Output the [X, Y] coordinate of the center of the cell containing the given text.  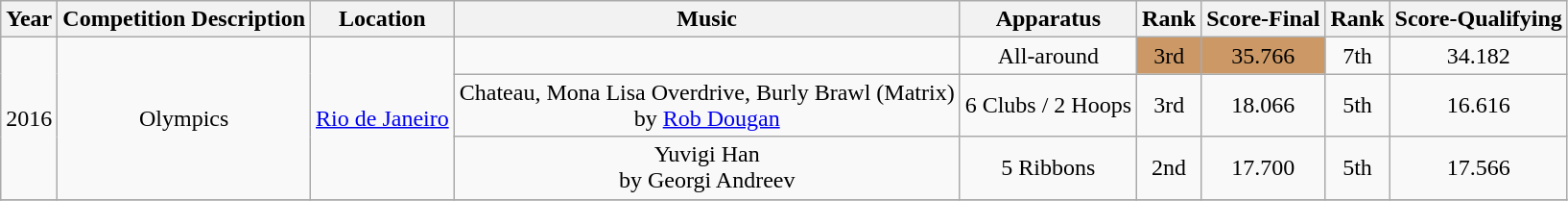
Year [29, 19]
35.766 [1263, 56]
5 Ribbons [1048, 167]
17.700 [1263, 167]
17.566 [1478, 167]
Olympics [184, 118]
Score-Qualifying [1478, 19]
Chateau, Mona Lisa Overdrive, Burly Brawl (Matrix) by Rob Dougan [706, 106]
Music [706, 19]
6 Clubs / 2 Hoops [1048, 106]
2016 [29, 118]
Apparatus [1048, 19]
34.182 [1478, 56]
2nd [1169, 167]
Competition Description [184, 19]
7th [1357, 56]
16.616 [1478, 106]
All-around [1048, 56]
Rio de Janeiro [383, 118]
18.066 [1263, 106]
Score-Final [1263, 19]
Yuvigi Han by Georgi Andreev [706, 167]
Location [383, 19]
